Identify which cell holds the provided text, then report its (X, Y) central coordinate. 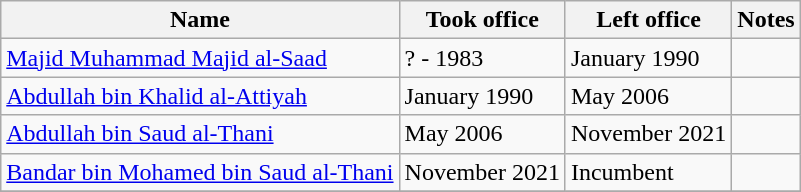
Majid Muhammad Majid al-Saad (200, 58)
Incumbent (648, 172)
Abdullah bin Khalid al-Attiyah (200, 96)
Bandar bin Mohamed bin Saud al-Thani (200, 172)
Took office (482, 20)
Name (200, 20)
Left office (648, 20)
? - 1983 (482, 58)
Abdullah bin Saud al-Thani (200, 134)
Notes (766, 20)
